Return the [x, y] coordinate for the center point of the cell that contains the specified text.  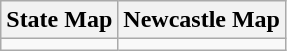
Newcastle Map [202, 20]
State Map [60, 20]
